Return the [X, Y] coordinate for the center point of the cell that contains the specified text.  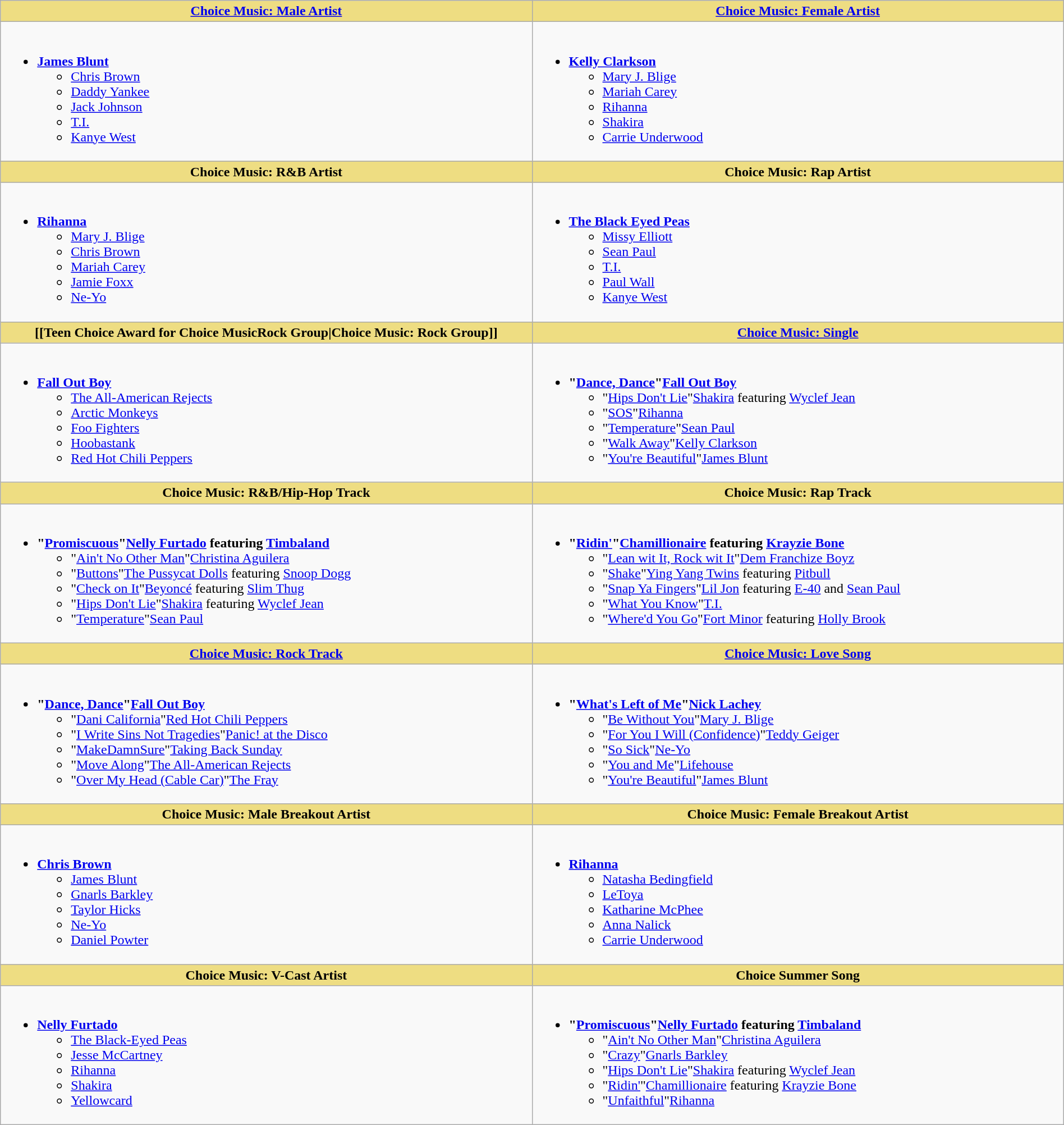
Choice Music: Female Artist [798, 11]
Nelly FurtadoThe Black-Eyed PeasJesse McCartneyRihannaShakiraYellowcard [266, 1055]
Choice Music: Female Breakout Artist [798, 814]
Choice Music: V-Cast Artist [266, 975]
Choice Music: Rock Track [266, 653]
The Black Eyed PeasMissy ElliottSean PaulT.I.Paul WallKanye West [798, 252]
Kelly ClarksonMary J. BligeMariah CareyRihannaShakiraCarrie Underwood [798, 92]
Choice Music: Love Song [798, 653]
RihannaMary J. BligeChris BrownMariah CareyJamie FoxxNe-Yo [266, 252]
Choice Music: R&B Artist [266, 172]
Choice Music: Rap Track [798, 493]
[[Teen Choice Award for Choice MusicRock Group|Choice Music: Rock Group]] [266, 332]
Chris BrownJames BluntGnarls BarkleyTaylor HicksNe-YoDaniel Powter [266, 894]
Choice Music: Rap Artist [798, 172]
James BluntChris BrownDaddy YankeeJack JohnsonT.I.Kanye West [266, 92]
Choice Music: Male Breakout Artist [266, 814]
Choice Music: Male Artist [266, 11]
Fall Out BoyThe All-American RejectsArctic MonkeysFoo FightersHoobastankRed Hot Chili Peppers [266, 413]
Choice Music: Single [798, 332]
Choice Summer Song [798, 975]
Choice Music: R&B/Hip-Hop Track [266, 493]
RihannaNatasha BedingfieldLeToyaKatharine McPheeAnna NalickCarrie Underwood [798, 894]
